Search for the cell housing the specified text and yield its (x, y) center coordinate. 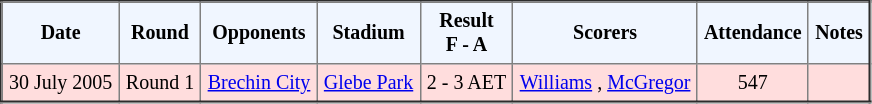
Attendance (752, 33)
Stadium (368, 33)
Williams , McGregor (605, 83)
Opponents (259, 33)
Brechin City (259, 83)
Notes (839, 33)
Scorers (605, 33)
Date (61, 33)
30 July 2005 (61, 83)
Glebe Park (368, 83)
547 (752, 83)
2 - 3 AET (466, 83)
Round (160, 33)
ResultF - A (466, 33)
Round 1 (160, 83)
